Capture the cell that displays the provided text and extract its [x, y] central coordinate. 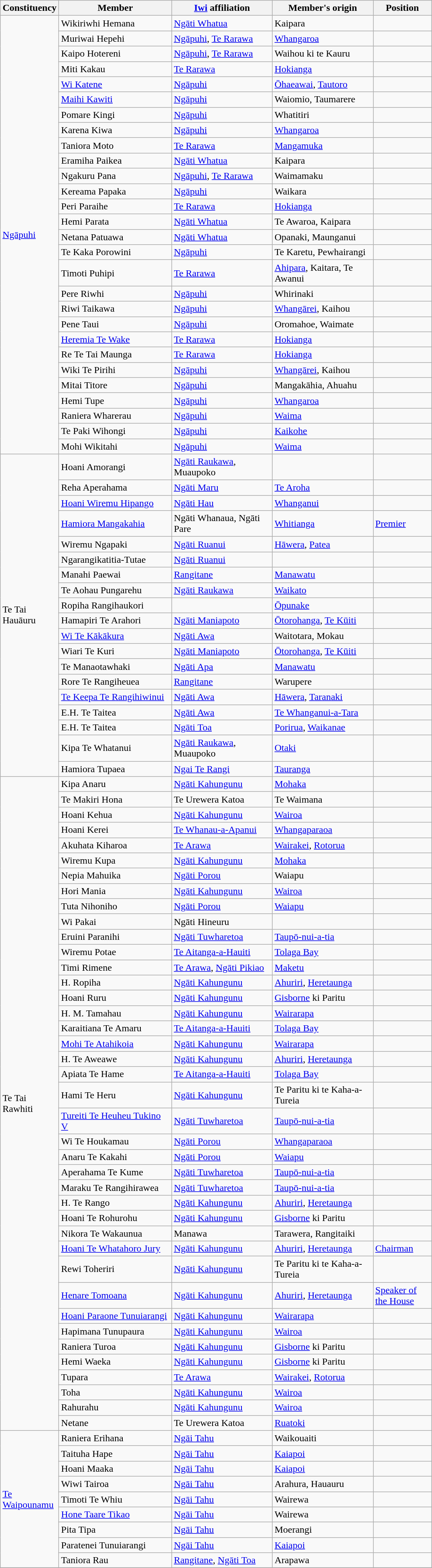
Arapawa [322, 1560]
Premier [402, 524]
Te Paki Wihongi [116, 431]
Taituha Hape [116, 1453]
Te Keepa Te Rangihiwinui [116, 697]
Rewi Toheriri [116, 1269]
Wi Katene [116, 84]
Te Tai Rawhiti [30, 1103]
Opanaki, Maunganui [322, 237]
Rangitane, Ngāti Toa [222, 1560]
Chairman [402, 1249]
Whitianga [322, 524]
Hami Te Heru [116, 1095]
Ropiha Rangihaukori [116, 605]
Arahura, Hauauru [322, 1484]
Hone Taare Tikao [116, 1515]
Karena Kiwa [116, 130]
Miti Kakau [116, 69]
Ngāti Raukawa [222, 590]
Riwi Taikawa [116, 309]
Wiki Te Pirihi [116, 370]
Ngakuru Pana [116, 176]
Wikiriwhi Hemana [116, 23]
Ōhaeawai, Tautoro [322, 84]
Hoani Kehua [116, 815]
Wi Te Kākākura [116, 636]
Raniera Erihana [116, 1438]
Apiata Te Hame [116, 1074]
Maketu [322, 967]
Te Makiri Hona [116, 799]
Taniora Rau [116, 1560]
Kaikohe [322, 431]
Te Karetu, Pewhairangi [322, 252]
Reha Aperahama [116, 488]
Porirua, Waikanae [322, 728]
Kipa Te Whatanui [116, 749]
Netane [116, 1423]
Waikato [322, 590]
Hemi Waeka [116, 1362]
Mitai Titore [116, 385]
Taniora Moto [116, 145]
Hoani Wiremu Hipango [116, 503]
Hoani Maaka [116, 1469]
Position [402, 8]
Netana Patuawa [116, 237]
Whirinaki [322, 294]
Hemi Parata [116, 222]
Tuta Nihoniho [116, 906]
Hoani Te Rohurohu [116, 1218]
Waimamaku [322, 176]
Paratenei Tunuiarangi [116, 1545]
Ngāti Apa [222, 666]
Ngai Te Rangi [222, 769]
Mangakāhia, Ahuahu [322, 385]
Te Aohau Pungarehu [116, 590]
Kipa Anaru [116, 784]
Timoti Te Whiu [116, 1499]
Tauranga [322, 769]
H. Te Aweawe [116, 1059]
Speaker of the House [402, 1296]
Mohi Te Atahikoia [116, 1044]
Oromahoe, Waimate [322, 324]
Te Aroha [322, 488]
H. M. Tamahau [116, 1013]
Akuhata Kiharoa [116, 845]
Waitotara, Mokau [322, 636]
Te Arawa, Ngāti Pikiao [222, 967]
Ngāti Maru [222, 488]
Toha [116, 1392]
Tupara [116, 1377]
Karaitiana Te Amaru [116, 1028]
Whatitiri [322, 115]
Hoani Ruru [116, 998]
Te Awaroa, Kaipara [322, 222]
Aperahama Te Kume [116, 1172]
Hāwera, Taranaki [322, 697]
Eramiha Paikea [116, 160]
Peri Paraihe [116, 207]
Hoani Paraone Tunuiarangi [116, 1316]
Wi Pakai [116, 921]
Pere Riwhi [116, 294]
Raniera Turoa [116, 1347]
Member [116, 8]
Hamiora Mangakahia [116, 524]
Hori Mania [116, 891]
Hoani Te Whatahoro Jury [116, 1249]
Hāwera, Patea [322, 544]
Anaru Te Kakahi [116, 1157]
Timoti Puhipi [116, 273]
Tarawera, Rangitaiki [322, 1233]
Tureiti Te Heuheu Tukino V [116, 1121]
Member's origin [322, 8]
Waikara [322, 191]
Henare Tomoana [116, 1296]
Te Whanganui-a-Tara [322, 712]
Hapimana Tunupaura [116, 1331]
Timi Rimene [116, 967]
Wiremu Ngapaki [116, 544]
Manawa [222, 1233]
Mohi Wikitahi [116, 446]
Maraku Te Rangihirawea [116, 1187]
Hemi Tupe [116, 400]
Warupere [322, 682]
Raniera Wharerau [116, 416]
Wi Te Houkamau [116, 1142]
Heremia Te Wake [116, 339]
Mangamuka [322, 145]
Pomare Kingi [116, 115]
Waihou ki te Kauru [322, 54]
Te Manaotawhaki [116, 666]
Ngarangikatitia-Tutae [116, 560]
Eruini Paranihi [116, 937]
Whanganui [322, 503]
Ngāti Hineuru [222, 921]
Hoani Kerei [116, 830]
Wiwi Tairoa [116, 1484]
Kereama Papaka [116, 191]
Maihi Kawiti [116, 99]
Ngāti Hau [222, 503]
Rore Te Rangiheuea [116, 682]
Moerangi [322, 1530]
Nikora Te Wakaunua [116, 1233]
Wiremu Kupa [116, 860]
Hamiora Tupaea [116, 769]
Te Kaka Porowini [116, 252]
Wiari Te Kuri [116, 651]
H. Ropiha [116, 983]
Te Tai Hauāuru [30, 615]
Rahurahu [116, 1408]
Manahi Paewai [116, 575]
Ruatoki [322, 1423]
Ngāti Whanaua, Ngāti Pare [222, 524]
Pene Taui [116, 324]
Waikouaiti [322, 1438]
Iwi affiliation [222, 8]
Re Te Tai Maunga [116, 355]
H. Te Rango [116, 1203]
Hamapiri Te Arahori [116, 621]
Te Waipounamu [30, 1499]
Wiremu Potae [116, 952]
Ōpunake [322, 605]
Ahipara, Kaitara, Te Awanui [322, 273]
Muriwai Hepehi [116, 39]
Ngāti Toa [222, 728]
Constituency [30, 8]
Te Waimana [322, 799]
Pita Tipa [116, 1530]
Waiomio, Taumarere [322, 99]
Nepia Mahuika [116, 876]
Hoani Amorangi [116, 467]
Te Whanau-a-Apanui [222, 830]
Otaki [322, 749]
Kaipo Hotereni [116, 54]
